Detect which cell encompasses the target text, then output its [x, y] center coordinate. 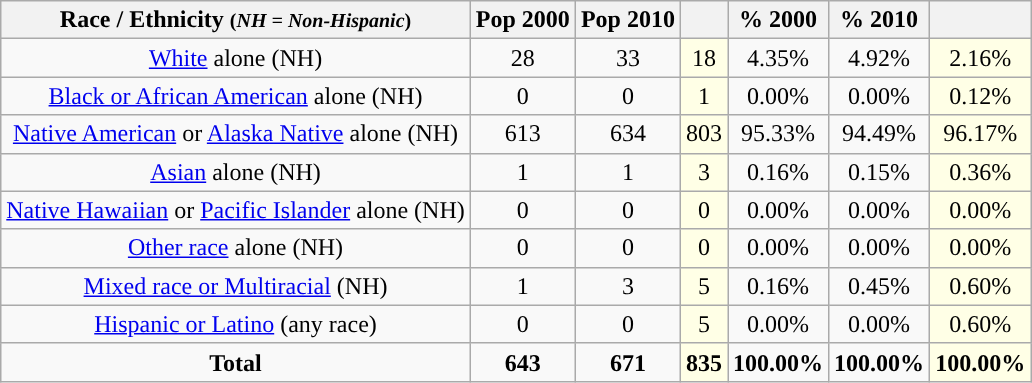
643 [522, 362]
0.15% [880, 172]
4.35% [778, 58]
2.16% [980, 58]
835 [704, 362]
95.33% [778, 134]
0.12% [980, 96]
Pop 2000 [522, 20]
0.36% [980, 172]
White alone (NH) [236, 58]
Pop 2010 [628, 20]
Race / Ethnicity (NH = Non-Hispanic) [236, 20]
% 2010 [880, 20]
33 [628, 58]
% 2000 [778, 20]
18 [704, 58]
Native American or Alaska Native alone (NH) [236, 134]
Other race alone (NH) [236, 248]
Mixed race or Multiracial (NH) [236, 286]
634 [628, 134]
Hispanic or Latino (any race) [236, 324]
613 [522, 134]
0.45% [880, 286]
803 [704, 134]
96.17% [980, 134]
Native Hawaiian or Pacific Islander alone (NH) [236, 210]
Asian alone (NH) [236, 172]
671 [628, 362]
4.92% [880, 58]
Black or African American alone (NH) [236, 96]
94.49% [880, 134]
Total [236, 362]
28 [522, 58]
